Provide the (x, y) coordinate of the cell's center where the given text is located.  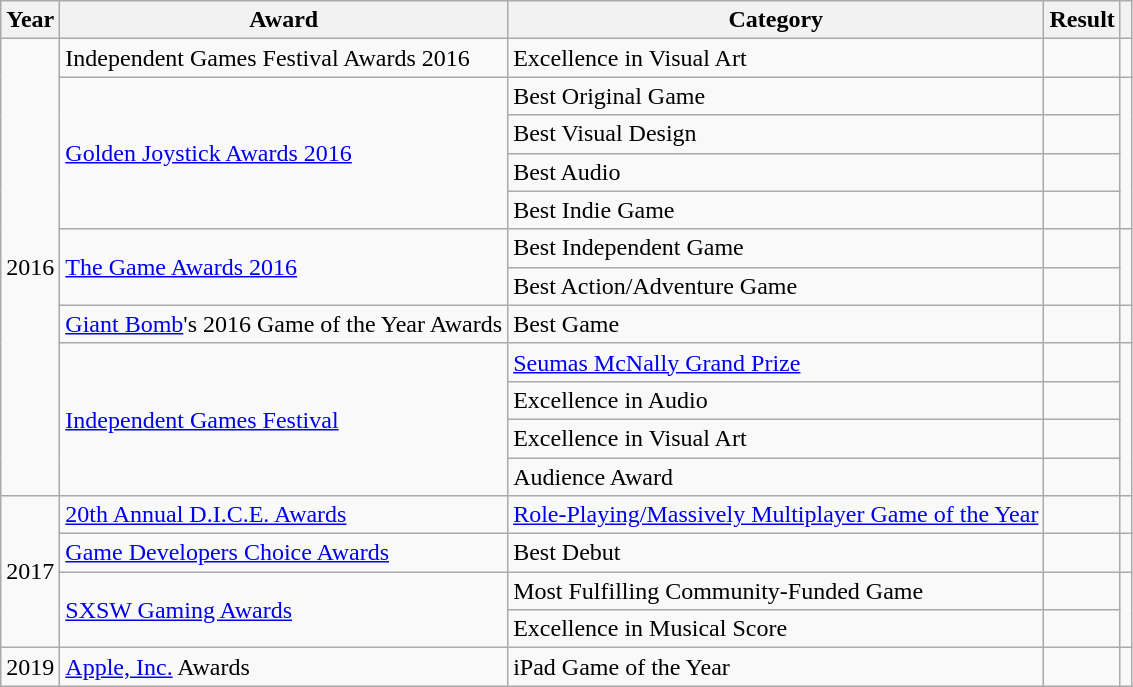
Best Indie Game (776, 210)
Excellence in Audio (776, 400)
iPad Game of the Year (776, 667)
Most Fulfilling Community-Funded Game (776, 591)
2016 (30, 268)
2019 (30, 667)
Role-Playing/Massively Multiplayer Game of the Year (776, 515)
Best Audio (776, 172)
Apple, Inc. Awards (284, 667)
Award (284, 20)
Category (776, 20)
Seumas McNally Grand Prize (776, 362)
Golden Joystick Awards 2016 (284, 153)
Audience Award (776, 477)
Best Debut (776, 553)
Independent Games Festival (284, 419)
Independent Games Festival Awards 2016 (284, 58)
2017 (30, 572)
Giant Bomb's 2016 Game of the Year Awards (284, 324)
Best Independent Game (776, 248)
SXSW Gaming Awards (284, 610)
Best Action/Adventure Game (776, 286)
Excellence in Musical Score (776, 629)
The Game Awards 2016 (284, 267)
20th Annual D.I.C.E. Awards (284, 515)
Game Developers Choice Awards (284, 553)
Best Visual Design (776, 134)
Result (1082, 20)
Best Original Game (776, 96)
Year (30, 20)
Best Game (776, 324)
